Scan for the cell matching the given text and deliver its [x, y] coordinate at center. 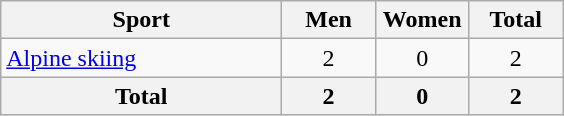
Men [329, 20]
Alpine skiing [142, 58]
Women [422, 20]
Sport [142, 20]
